Search for the cell housing the specified text and yield its [X, Y] center coordinate. 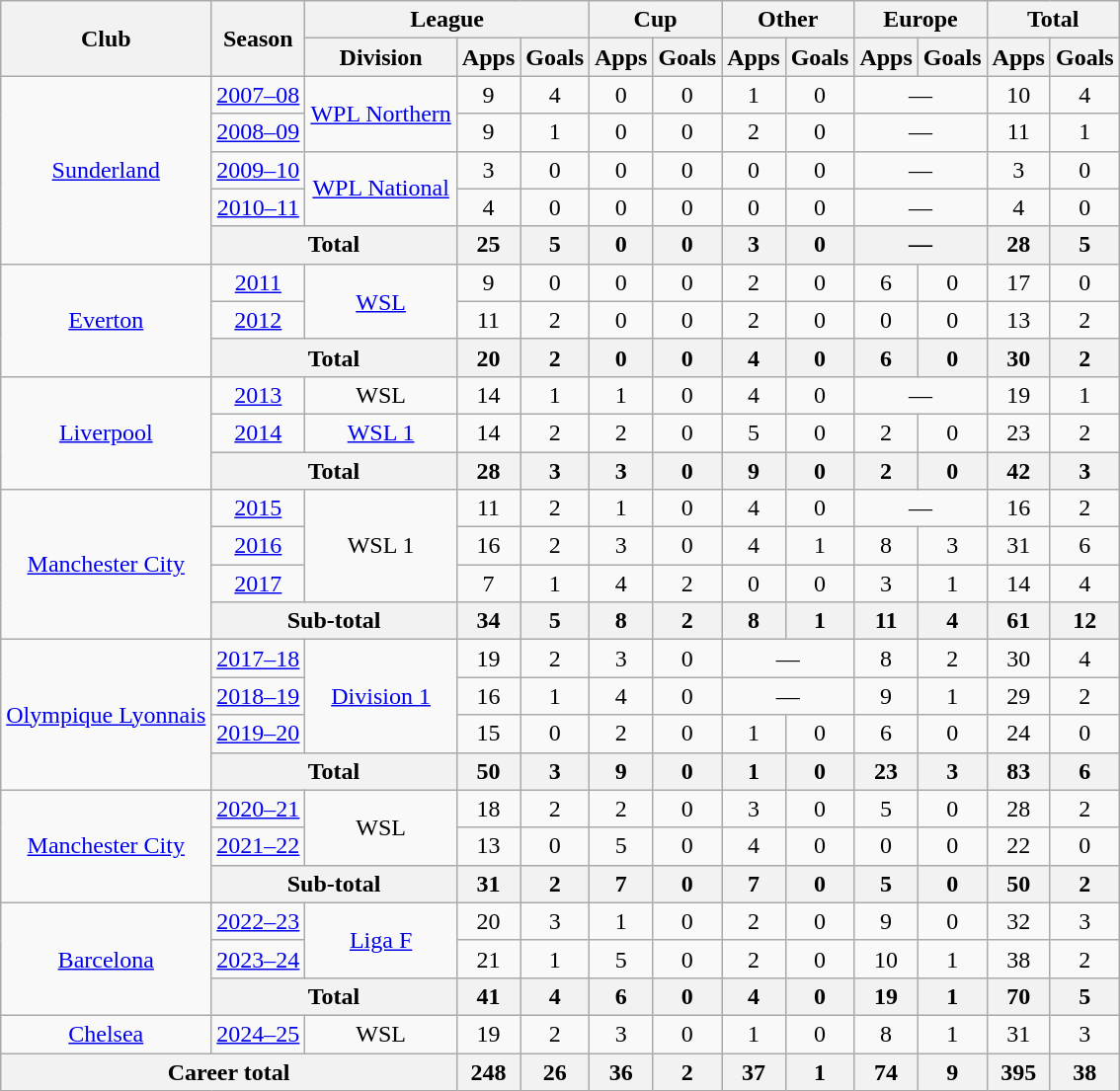
395 [1018, 1071]
37 [754, 1071]
15 [488, 734]
24 [1018, 734]
Everton [107, 320]
Cup [656, 20]
2014 [259, 432]
Olympique Lyonnais [107, 715]
Barcelona [107, 959]
Other [788, 20]
2017–18 [259, 659]
32 [1018, 921]
22 [1018, 846]
2021–22 [259, 846]
League [447, 20]
61 [1018, 621]
2016 [259, 546]
2012 [259, 320]
70 [1018, 996]
21 [488, 959]
2024–25 [259, 1034]
WPL Northern [381, 114]
36 [621, 1071]
Career total [229, 1071]
Liverpool [107, 432]
Chelsea [107, 1034]
2018–19 [259, 696]
2020–21 [259, 809]
2019–20 [259, 734]
Division 1 [381, 696]
Division [381, 57]
248 [488, 1071]
2013 [259, 395]
2017 [259, 584]
18 [488, 809]
Liga F [381, 940]
WPL National [381, 189]
25 [488, 245]
17 [1018, 282]
Europe [920, 20]
12 [1084, 621]
42 [1018, 471]
Club [107, 39]
2022–23 [259, 921]
29 [1018, 696]
74 [886, 1071]
Season [259, 39]
2009–10 [259, 170]
2007–08 [259, 95]
2015 [259, 508]
34 [488, 621]
26 [555, 1071]
2008–09 [259, 132]
83 [1018, 771]
Sunderland [107, 170]
2011 [259, 282]
2023–24 [259, 959]
2010–11 [259, 207]
41 [488, 996]
